Identify which cell holds the provided text, then report its [x, y] central coordinate. 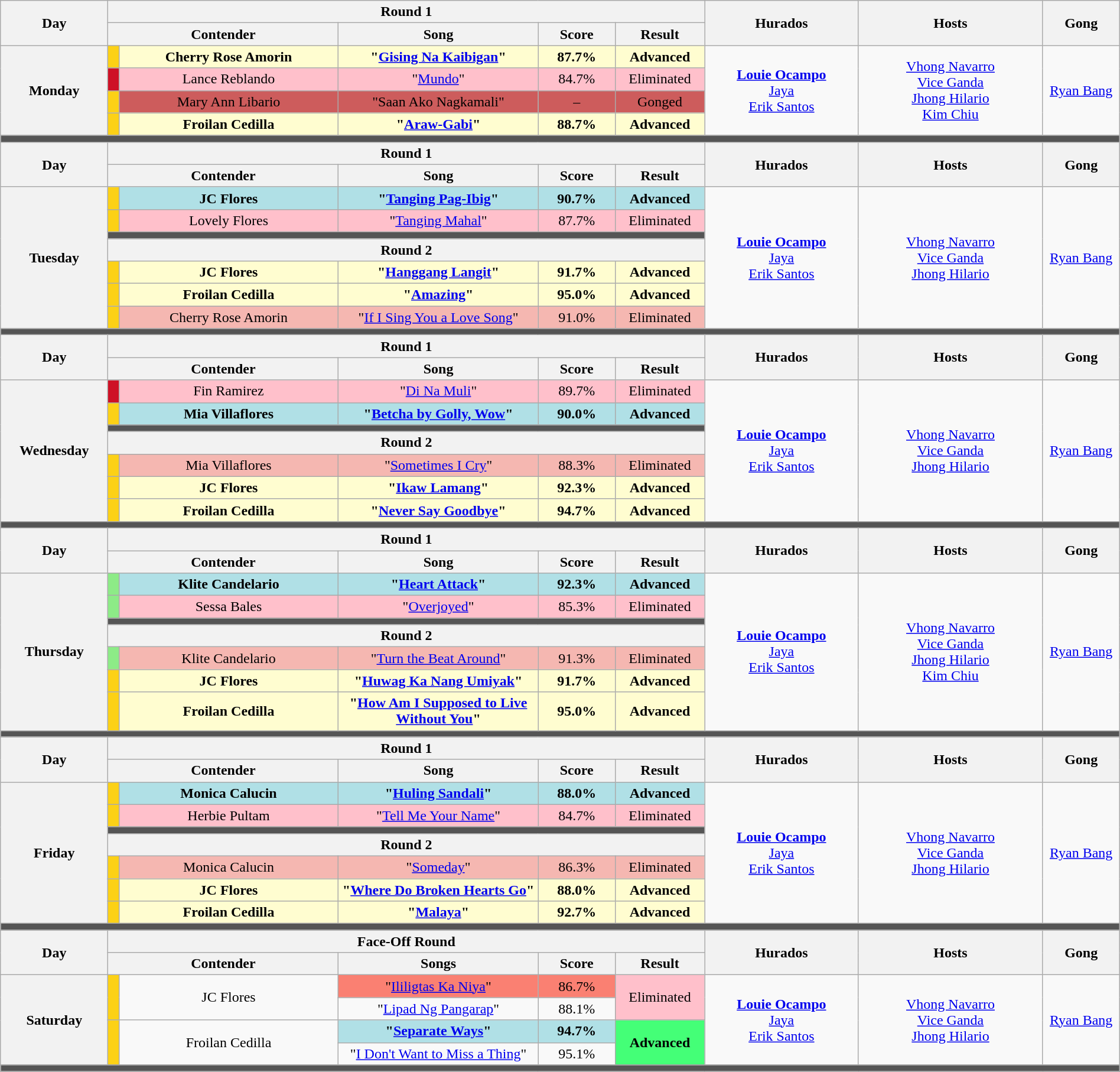
Friday [54, 852]
91.0% [577, 317]
Gonged [660, 102]
"Where Do Broken Hearts Go" [438, 889]
"Never Say Goodbye" [438, 510]
"Ililigtas Ka Niya" [438, 986]
"Araw-Gabi" [438, 124]
"Betcha by Golly, Wow" [438, 414]
Monday [54, 90]
Sessa Bales [229, 607]
"Gising Na Kaibigan" [438, 57]
"Tanging Mahal" [438, 220]
86.3% [577, 867]
"Overjoyed" [438, 607]
90.0% [577, 414]
88.3% [577, 465]
Songs [438, 964]
95.1% [577, 1054]
– [577, 102]
"Huling Sandali" [438, 793]
"If I Sing You a Love Song" [438, 317]
"Heart Attack" [438, 584]
"Ikaw Lamang" [438, 488]
91.3% [577, 658]
"Huwag Ka Nang Umiyak" [438, 681]
Saturday [54, 1020]
Fin Ramirez [229, 391]
Thursday [54, 652]
"Tell Me Your Name" [438, 816]
"Separate Ways" [438, 1031]
89.7% [577, 391]
Tuesday [54, 258]
"Mundo" [438, 79]
86.7% [577, 986]
"Hanggang Langit" [438, 272]
"Amazing" [438, 295]
"Sometimes I Cry" [438, 465]
92.7% [577, 912]
90.7% [577, 198]
Lovely Flores [229, 220]
"Saan Ako Nagkamali" [438, 102]
"I Don't Want to Miss a Thing" [438, 1054]
Wednesday [54, 450]
88.7% [577, 124]
Herbie Pultam [229, 816]
85.3% [577, 607]
Mary Ann Libario [229, 102]
"Turn the Beat Around" [438, 658]
Lance Reblando [229, 79]
"Tanging Pag-Ibig" [438, 198]
Face-Off Round [406, 941]
"Lipad Ng Pangarap" [438, 1009]
88.1% [577, 1009]
"Someday" [438, 867]
"Malaya" [438, 912]
"How Am I Supposed to Live Without You" [438, 712]
"Di Na Muli" [438, 391]
